Identify which cell holds the provided text, then report its (X, Y) central coordinate. 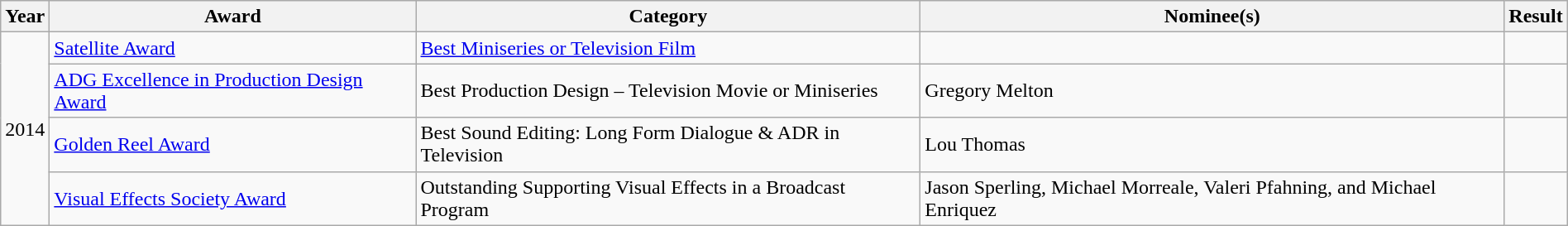
Golden Reel Award (233, 144)
Best Production Design – Television Movie or Miniseries (668, 91)
ADG Excellence in Production Design Award (233, 91)
Result (1536, 17)
Jason Sperling, Michael Morreale, Valeri Pfahning, and Michael Enriquez (1212, 199)
Category (668, 17)
2014 (25, 129)
Satellite Award (233, 48)
Nominee(s) (1212, 17)
Best Miniseries or Television Film (668, 48)
Lou Thomas (1212, 144)
Best Sound Editing: Long Form Dialogue & ADR in Television (668, 144)
Outstanding Supporting Visual Effects in a Broadcast Program (668, 199)
Award (233, 17)
Visual Effects Society Award (233, 199)
Year (25, 17)
Gregory Melton (1212, 91)
